Detect which cell encompasses the target text, then output its (X, Y) center coordinate. 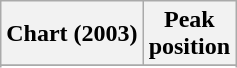
Peakposition (189, 34)
Chart (2003) (72, 34)
